From the cell containing the given text, extract its center point as [X, Y] coordinate. 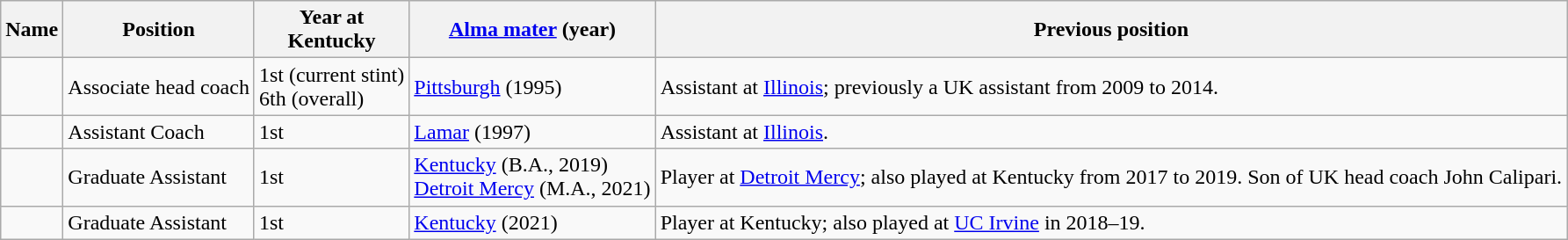
1st (current stint)6th (overall) [331, 86]
Kentucky (2021) [532, 222]
Kentucky (B.A., 2019)Detroit Mercy (M.A., 2021) [532, 178]
Assistant at Illinois. [1110, 132]
Assistant Coach [159, 132]
Year atKentucky [331, 30]
Name [32, 30]
Associate head coach [159, 86]
Alma mater (year) [532, 30]
Pittsburgh (1995) [532, 86]
Lamar (1997) [532, 132]
Player at Detroit Mercy; also played at Kentucky from 2017 to 2019. Son of UK head coach John Calipari. [1110, 178]
Position [159, 30]
Previous position [1110, 30]
Assistant at Illinois; previously a UK assistant from 2009 to 2014. [1110, 86]
Player at Kentucky; also played at UC Irvine in 2018–19. [1110, 222]
